Pinpoint the cell where the given text exists, returning its [x, y] midpoint coordinate. 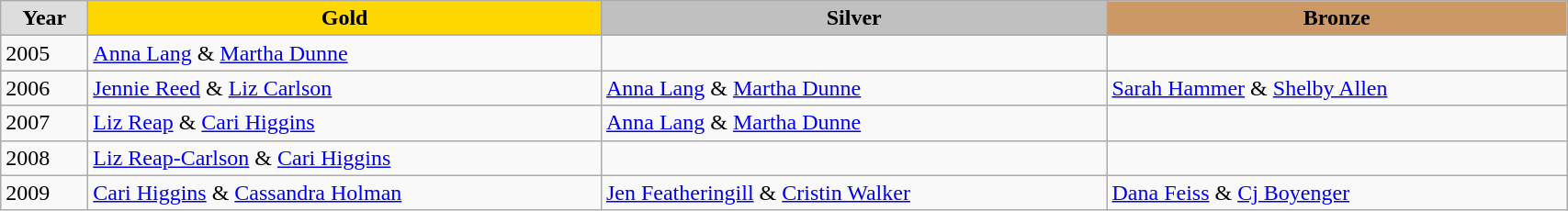
Liz Reap & Cari Higgins [345, 123]
Liz Reap-Carlson & Cari Higgins [345, 158]
Dana Feiss & Cj Boyenger [1337, 193]
2007 [44, 123]
Bronze [1337, 18]
Year [44, 18]
2009 [44, 193]
Silver [854, 18]
Gold [345, 18]
2005 [44, 53]
Cari Higgins & Cassandra Holman [345, 193]
2008 [44, 158]
Jen Featheringill & Cristin Walker [854, 193]
Sarah Hammer & Shelby Allen [1337, 88]
2006 [44, 88]
Jennie Reed & Liz Carlson [345, 88]
